Extract the [X, Y] coordinate from the center of the cell holding the provided text.  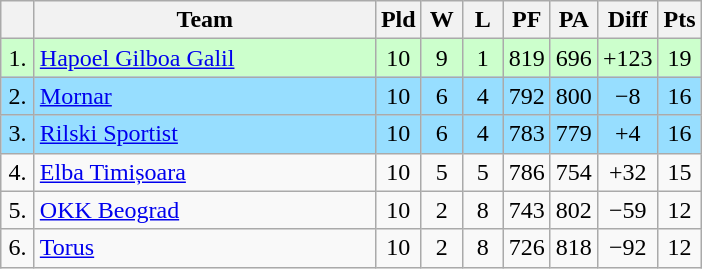
783 [526, 134]
PF [526, 20]
Rilski Sportist [204, 134]
Pts [680, 20]
818 [574, 248]
754 [574, 172]
792 [526, 96]
−8 [628, 96]
5. [18, 210]
Hapoel Gilboa Galil [204, 58]
9 [442, 58]
786 [526, 172]
Mornar [204, 96]
PA [574, 20]
743 [526, 210]
696 [574, 58]
15 [680, 172]
+4 [628, 134]
L [482, 20]
1. [18, 58]
Pld [398, 20]
819 [526, 58]
6. [18, 248]
19 [680, 58]
−59 [628, 210]
Diff [628, 20]
4. [18, 172]
Team [204, 20]
1 [482, 58]
+32 [628, 172]
Elba Timișoara [204, 172]
OKK Beograd [204, 210]
W [442, 20]
726 [526, 248]
Torus [204, 248]
779 [574, 134]
800 [574, 96]
+123 [628, 58]
−92 [628, 248]
2. [18, 96]
802 [574, 210]
3. [18, 134]
